Detect which cell encompasses the target text, then output its [x, y] center coordinate. 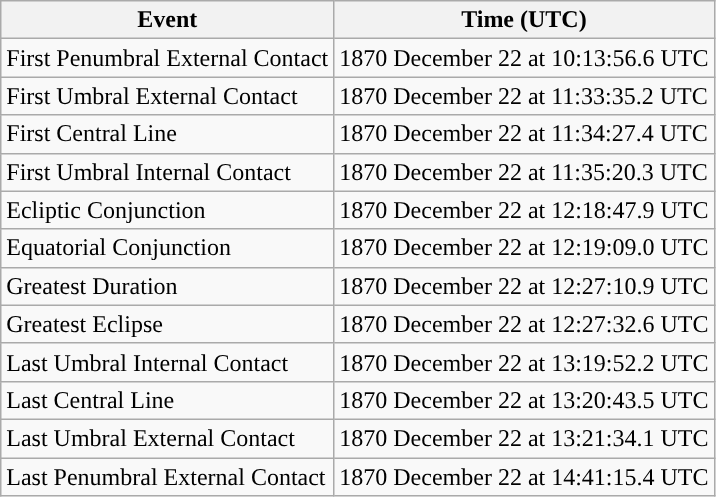
1870 December 22 at 12:27:32.6 UTC [524, 324]
First Umbral External Contact [168, 96]
1870 December 22 at 12:18:47.9 UTC [524, 210]
1870 December 22 at 11:34:27.4 UTC [524, 134]
1870 December 22 at 11:35:20.3 UTC [524, 172]
1870 December 22 at 13:19:52.2 UTC [524, 362]
Equatorial Conjunction [168, 248]
1870 December 22 at 12:27:10.9 UTC [524, 286]
First Central Line [168, 134]
Last Umbral External Contact [168, 438]
Event [168, 20]
1870 December 22 at 10:13:56.6 UTC [524, 58]
Last Central Line [168, 400]
First Umbral Internal Contact [168, 172]
Time (UTC) [524, 20]
Greatest Duration [168, 286]
1870 December 22 at 13:21:34.1 UTC [524, 438]
1870 December 22 at 12:19:09.0 UTC [524, 248]
Greatest Eclipse [168, 324]
1870 December 22 at 14:41:15.4 UTC [524, 477]
1870 December 22 at 11:33:35.2 UTC [524, 96]
1870 December 22 at 13:20:43.5 UTC [524, 400]
Last Penumbral External Contact [168, 477]
Last Umbral Internal Contact [168, 362]
First Penumbral External Contact [168, 58]
Ecliptic Conjunction [168, 210]
